Return (X, Y) of the center of cell containing provided text 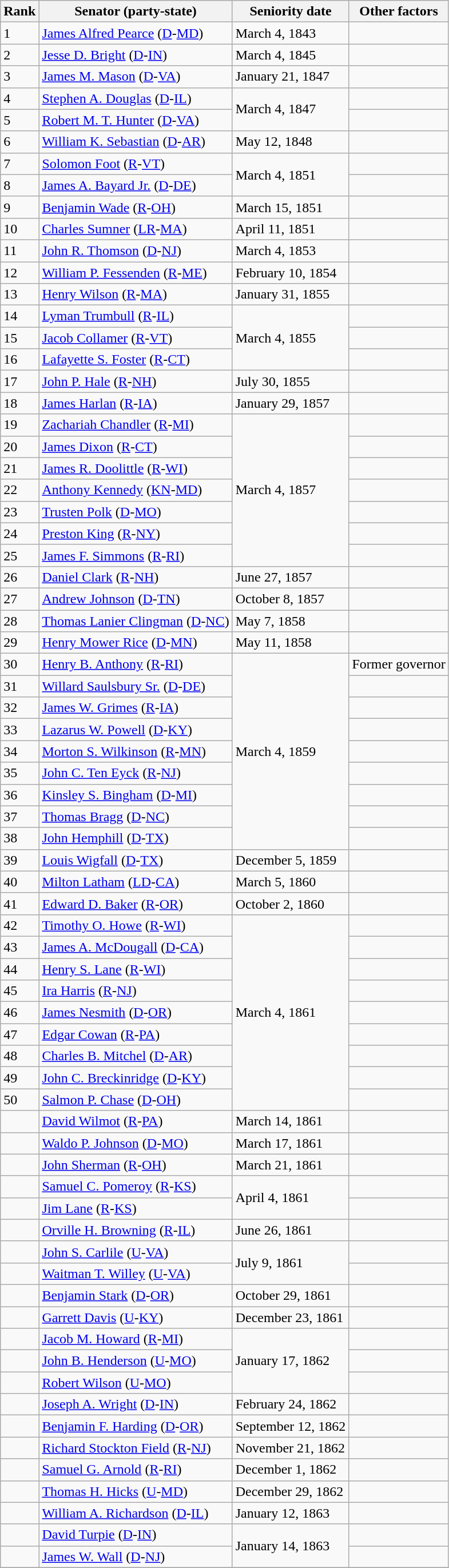
Kinsley S. Bingham (D-MI) (136, 795)
Robert Wilson (U-MO) (136, 1383)
32 (19, 708)
46 (19, 1013)
William K. Sebastian (D-AR) (136, 142)
March 17, 1861 (291, 1143)
8 (19, 185)
March 4, 1845 (291, 55)
37 (19, 817)
41 (19, 904)
Thomas Bragg (D-NC) (136, 817)
47 (19, 1034)
John P. Hale (R-NH) (136, 381)
31 (19, 686)
Milton Latham (LD-CA) (136, 882)
Charles Sumner (LR-MA) (136, 229)
35 (19, 773)
January 14, 1863 (291, 1546)
20 (19, 447)
Samuel C. Pomeroy (R-KS) (136, 1187)
19 (19, 425)
Henry Wilson (R-MA) (136, 295)
Benjamin Wade (R-OH) (136, 207)
15 (19, 338)
Solomon Foot (R-VT) (136, 164)
February 10, 1854 (291, 273)
James R. Doolittle (R-WI) (136, 468)
Senator (party-state) (136, 11)
March 4, 1851 (291, 174)
Zachariah Chandler (R-MI) (136, 425)
6 (19, 142)
October 8, 1857 (291, 599)
28 (19, 620)
July 30, 1855 (291, 381)
3 (19, 77)
May 11, 1858 (291, 643)
March 21, 1861 (291, 1165)
Benjamin Stark (D-OR) (136, 1295)
50 (19, 1100)
Stephen A. Douglas (D-IL) (136, 98)
Garrett Davis (U-KY) (136, 1317)
James A. Bayard Jr. (D-DE) (136, 185)
43 (19, 947)
James Dixon (R-CT) (136, 447)
13 (19, 295)
10 (19, 229)
September 12, 1862 (291, 1426)
Former governor (399, 664)
Morton S. Wilkinson (R-MN) (136, 751)
June 26, 1861 (291, 1230)
Seniority date (291, 11)
26 (19, 577)
Rank (19, 11)
Thomas H. Hicks (U-MD) (136, 1491)
March 14, 1861 (291, 1121)
Richard Stockton Field (R-NJ) (136, 1448)
Ira Harris (R-NJ) (136, 991)
Lazarus W. Powell (D-KY) (136, 730)
Jacob Collamer (R-VT) (136, 338)
John C. Ten Eyck (R-NJ) (136, 773)
Henry S. Lane (R-WI) (136, 969)
December 5, 1859 (291, 860)
Thomas Lanier Clingman (D-NC) (136, 620)
49 (19, 1078)
James F. Simmons (R-RI) (136, 555)
March 4, 1857 (291, 490)
March 4, 1861 (291, 1012)
39 (19, 860)
Jacob M. Howard (R-MI) (136, 1339)
42 (19, 925)
9 (19, 207)
40 (19, 882)
January 31, 1855 (291, 295)
7 (19, 164)
16 (19, 360)
June 27, 1857 (291, 577)
May 12, 1848 (291, 142)
Louis Wigfall (D-TX) (136, 860)
March 4, 1847 (291, 109)
December 1, 1862 (291, 1470)
March 4, 1843 (291, 33)
James M. Mason (D-VA) (136, 77)
Lyman Trumbull (R-IL) (136, 316)
April 11, 1851 (291, 229)
24 (19, 534)
David Turpie (D-IN) (136, 1535)
April 4, 1861 (291, 1197)
January 12, 1863 (291, 1513)
Charles B. Mitchel (D-AR) (136, 1056)
Daniel Clark (R-NH) (136, 577)
John B. Henderson (U-MO) (136, 1361)
Edward D. Baker (R-OR) (136, 904)
Robert M. T. Hunter (D-VA) (136, 120)
38 (19, 838)
25 (19, 555)
Waldo P. Johnson (D-MO) (136, 1143)
Andrew Johnson (D-TN) (136, 599)
May 7, 1858 (291, 620)
Other factors (399, 11)
Edgar Cowan (R-PA) (136, 1034)
John Hemphill (D-TX) (136, 838)
January 17, 1862 (291, 1361)
36 (19, 795)
July 9, 1861 (291, 1263)
James Alfred Pearce (D-MD) (136, 33)
23 (19, 512)
James W. Grimes (R-IA) (136, 708)
John S. Carlile (U-VA) (136, 1252)
October 2, 1860 (291, 904)
Jesse D. Bright (D-IN) (136, 55)
Jim Lane (R-KS) (136, 1208)
Waitman T. Willey (U-VA) (136, 1273)
March 5, 1860 (291, 882)
March 4, 1853 (291, 250)
March 4, 1855 (291, 338)
18 (19, 403)
4 (19, 98)
22 (19, 490)
27 (19, 599)
James Harlan (R-IA) (136, 403)
Benjamin F. Harding (D-OR) (136, 1426)
November 21, 1862 (291, 1448)
William P. Fessenden (R-ME) (136, 273)
48 (19, 1056)
Timothy O. Howe (R-WI) (136, 925)
14 (19, 316)
March 4, 1859 (291, 751)
Joseph A. Wright (D-IN) (136, 1404)
21 (19, 468)
1 (19, 33)
Samuel G. Arnold (R-RI) (136, 1470)
Willard Saulsbury Sr. (D-DE) (136, 686)
Preston King (R-NY) (136, 534)
Orville H. Browning (R-IL) (136, 1230)
Lafayette S. Foster (R-CT) (136, 360)
James A. McDougall (D-CA) (136, 947)
Henry B. Anthony (R-RI) (136, 664)
John Sherman (R-OH) (136, 1165)
James Nesmith (D-OR) (136, 1013)
5 (19, 120)
34 (19, 751)
45 (19, 991)
Trusten Polk (D-MO) (136, 512)
Anthony Kennedy (KN-MD) (136, 490)
John R. Thomson (D-NJ) (136, 250)
October 29, 1861 (291, 1295)
David Wilmot (R-PA) (136, 1121)
James W. Wall (D-NJ) (136, 1557)
2 (19, 55)
January 29, 1857 (291, 403)
11 (19, 250)
William A. Richardson (D-IL) (136, 1513)
33 (19, 730)
Henry Mower Rice (D-MN) (136, 643)
17 (19, 381)
December 29, 1862 (291, 1491)
John C. Breckinridge (D-KY) (136, 1078)
29 (19, 643)
December 23, 1861 (291, 1317)
44 (19, 969)
30 (19, 664)
Salmon P. Chase (D-OH) (136, 1100)
January 21, 1847 (291, 77)
February 24, 1862 (291, 1404)
12 (19, 273)
March 15, 1851 (291, 207)
